From the cell containing the given text, extract its center point as (X, Y) coordinate. 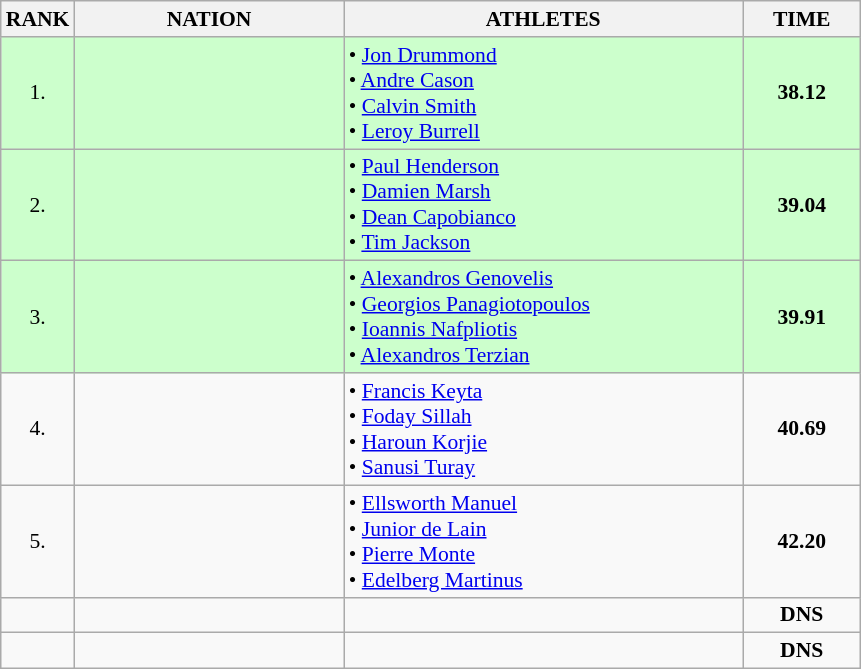
• Ellsworth Manuel• Junior de Lain• Pierre Monte• Edelberg Martinus (544, 541)
39.04 (802, 205)
42.20 (802, 541)
2. (38, 205)
5. (38, 541)
• Francis Keyta• Foday Sillah• Haroun Korjie• Sanusi Turay (544, 429)
1. (38, 93)
38.12 (802, 93)
40.69 (802, 429)
ATHLETES (544, 19)
• Jon Drummond• Andre Cason• Calvin Smith• Leroy Burrell (544, 93)
• Paul Henderson• Damien Marsh• Dean Capobianco• Tim Jackson (544, 205)
39.91 (802, 317)
NATION (208, 19)
3. (38, 317)
4. (38, 429)
TIME (802, 19)
RANK (38, 19)
• Alexandros Genovelis• Georgios Panagiotopoulos• Ioannis Nafpliotis• Alexandros Terzian (544, 317)
